For the text-containing cell, return its midpoint in (x, y) coordinate format. 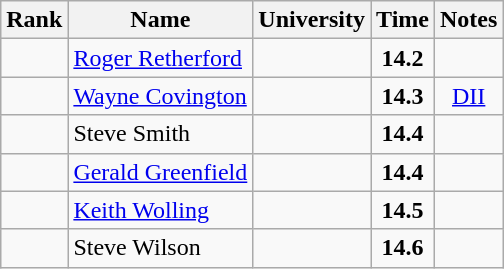
University (312, 20)
14.2 (403, 58)
Rank (34, 20)
14.3 (403, 96)
Steve Smith (160, 134)
Roger Retherford (160, 58)
DII (469, 96)
Gerald Greenfield (160, 172)
Name (160, 20)
Keith Wolling (160, 210)
Notes (469, 20)
Time (403, 20)
14.5 (403, 210)
14.6 (403, 248)
Steve Wilson (160, 248)
Wayne Covington (160, 96)
